Extract the [X, Y] coordinate from the center of the cell holding the provided text.  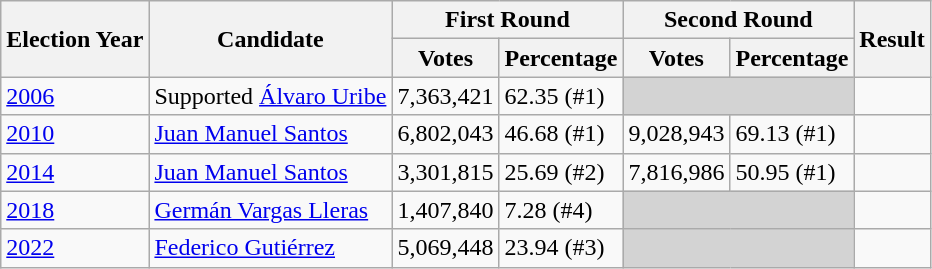
46.68 (#1) [561, 134]
2010 [75, 134]
2014 [75, 172]
7,363,421 [446, 96]
23.94 (#3) [561, 248]
2022 [75, 248]
7,816,986 [676, 172]
3,301,815 [446, 172]
7.28 (#4) [561, 210]
9,028,943 [676, 134]
1,407,840 [446, 210]
Federico Gutiérrez [270, 248]
Candidate [270, 39]
2018 [75, 210]
Germán Vargas Lleras [270, 210]
69.13 (#1) [792, 134]
Result [892, 39]
First Round [508, 20]
6,802,043 [446, 134]
Second Round [738, 20]
25.69 (#2) [561, 172]
62.35 (#1) [561, 96]
50.95 (#1) [792, 172]
5,069,448 [446, 248]
Election Year [75, 39]
Supported Álvaro Uribe [270, 96]
2006 [75, 96]
